Search for the cell housing the specified text and yield its [X, Y] center coordinate. 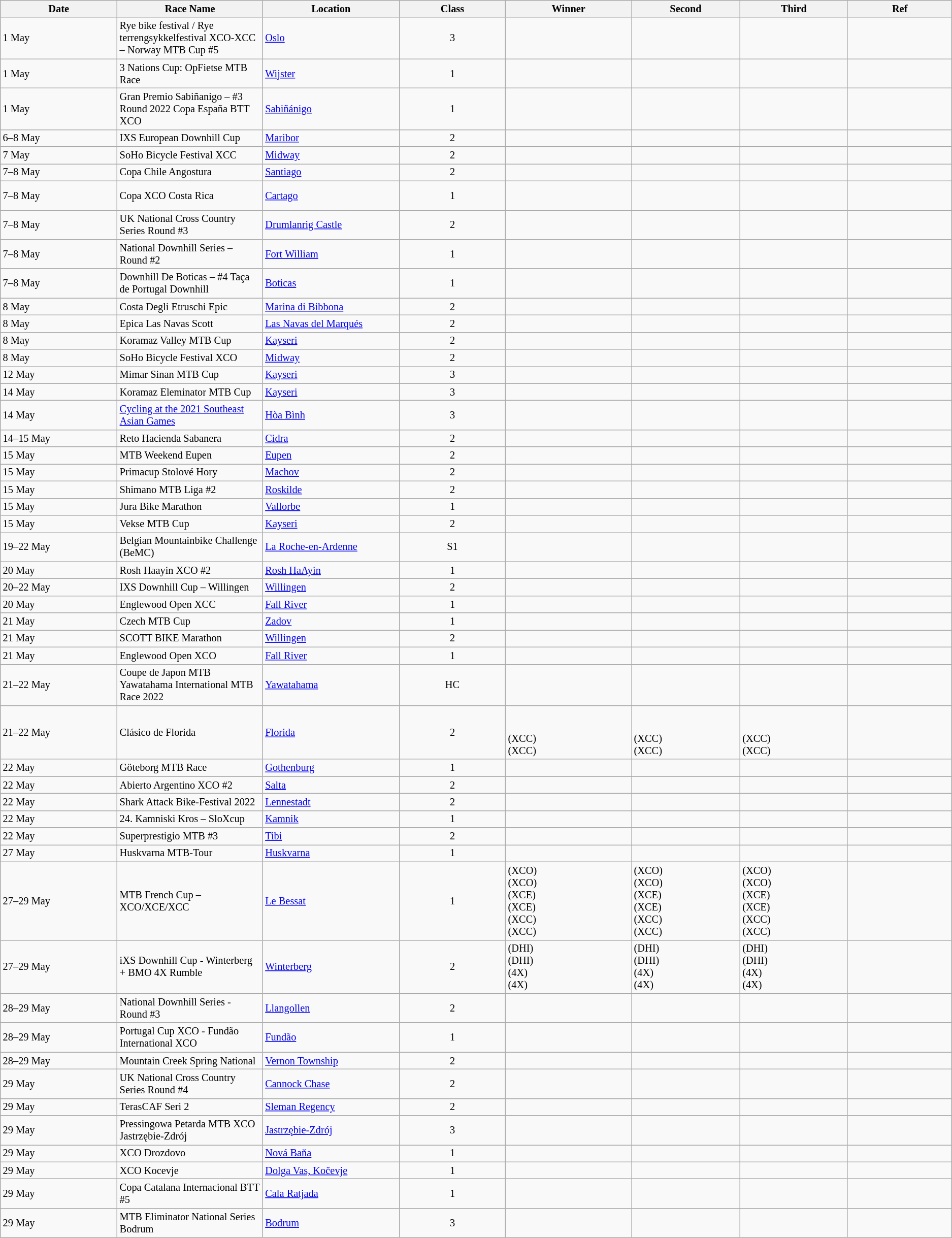
Pressingowa Petarda MTB XCO Jastrzębie-Zdrój [190, 1130]
Koramaz Eleminator MTB Cup [190, 392]
S1 [452, 547]
Date [59, 9]
Rye bike festival / Rye terrengsykkelfestival XCO-XCC – Norway MTB Cup #5 [190, 38]
Le Bessat [331, 901]
XCO Drozdovo [190, 1153]
iXS Downhill Cup - Winterberg + BMO 4X Rumble [190, 967]
Rosh Haayin XCO #2 [190, 570]
Primacup Stolové Hory [190, 472]
14–15 May [59, 438]
Machov [331, 472]
Mountain Creek Spring National [190, 1061]
Göteborg MTB Race [190, 768]
Rosh HaAyin [331, 570]
6–8 May [59, 138]
Huskvarna [331, 853]
Location [331, 9]
Kamnik [331, 819]
Hòa Bình [331, 415]
Dolga Vas, Kočevje [331, 1170]
XCO Kocevje [190, 1170]
SoHo Bicycle Festival XCO [190, 358]
Cidra [331, 438]
Mimar Sinan MTB Cup [190, 375]
Zadov [331, 622]
Ref [900, 9]
Eupen [331, 455]
Second [686, 9]
Marina di Bibbona [331, 307]
Reto Hacienda Sabanera [190, 438]
Sleman Regency [331, 1107]
27 May [59, 853]
Cala Ratjada [331, 1194]
Clásico de Florida [190, 732]
Lennestadt [331, 802]
Copa XCO Costa Rica [190, 196]
National Downhill Series – Round #2 [190, 254]
Nová Baňa [331, 1153]
Downhill De Boticas – #4 Taça de Portugal Downhill [190, 283]
Jastrzębie-Zdrój [331, 1130]
Winner [569, 9]
Abierto Argentino XCO #2 [190, 785]
La Roche-en-Ardenne [331, 547]
Oslo [331, 38]
7 May [59, 155]
Sabiñánigo [331, 109]
Englewood Open XCO [190, 656]
Cycling at the 2021 Southeast Asian Games [190, 415]
24. Kamniski Kros – SloXcup [190, 819]
Jura Bike Marathon [190, 507]
Huskvarna MTB-Tour [190, 853]
Shimano MTB Liga #2 [190, 490]
SoHo Bicycle Festival XCC [190, 155]
Drumlanrig Castle [331, 225]
Tibi [331, 836]
SCOTT BIKE Marathon [190, 638]
Cartago [331, 196]
19–22 May [59, 547]
Czech MTB Cup [190, 622]
Yawatahama [331, 685]
Bodrum [331, 1223]
20–22 May [59, 587]
Race Name [190, 9]
Koramaz Valley MTB Cup [190, 341]
Wijster [331, 74]
Florida [331, 732]
MTB Weekend Eupen [190, 455]
Maribor [331, 138]
Class [452, 9]
Salta [331, 785]
Gothenburg [331, 768]
IXS European Downhill Cup [190, 138]
Third [794, 9]
Superprestigio MTB #3 [190, 836]
Shark Attack Bike-Festival 2022 [190, 802]
UK National Cross Country Series Round #3 [190, 225]
Englewood Open XCC [190, 604]
Copa Catalana Internacional BTT #5 [190, 1194]
Epica Las Navas Scott [190, 323]
National Downhill Series - Round #3 [190, 1008]
MTB French Cup – XCO/XCE/XCC [190, 901]
Coupe de Japon MTB Yawatahama International MTB Race 2022 [190, 685]
Roskilde [331, 490]
Las Navas del Marqués [331, 323]
Fort William [331, 254]
(DHI) (DHI) (4X)(4X) [794, 967]
IXS Downhill Cup – Willingen [190, 587]
UK National Cross Country Series Round #4 [190, 1084]
Boticas [331, 283]
MTB Eliminator National Series Bodrum [190, 1223]
Cannock Chase [331, 1084]
Portugal Cup XCO - Fundão International XCO [190, 1037]
Vallorbe [331, 507]
Gran Premio Sabiñanigo – #3 Round 2022 Copa España BTT XCO [190, 109]
Santiago [331, 172]
Fundão [331, 1037]
12 May [59, 375]
TerasCAF Seri 2 [190, 1107]
Copa Chile Angostura [190, 172]
Vernon Township [331, 1061]
Belgian Mountainbike Challenge (BeMC) [190, 547]
Vekse MTB Cup [190, 524]
Llangollen [331, 1008]
HC [452, 685]
3 Nations Cup: OpFietse MTB Race [190, 74]
Winterberg [331, 967]
Costa Degli Etruschi Epic [190, 307]
